Locate the cell with the specified text and output its [x, y] center coordinate. 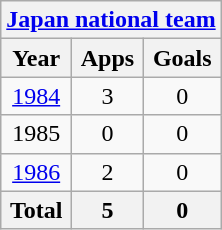
Goals [182, 58]
1985 [36, 134]
1984 [36, 96]
3 [108, 96]
Japan national team [111, 20]
Total [36, 210]
5 [108, 210]
1986 [36, 172]
2 [108, 172]
Year [36, 58]
Apps [108, 58]
